Output the (X, Y) coordinate of the center of the cell containing the given text.  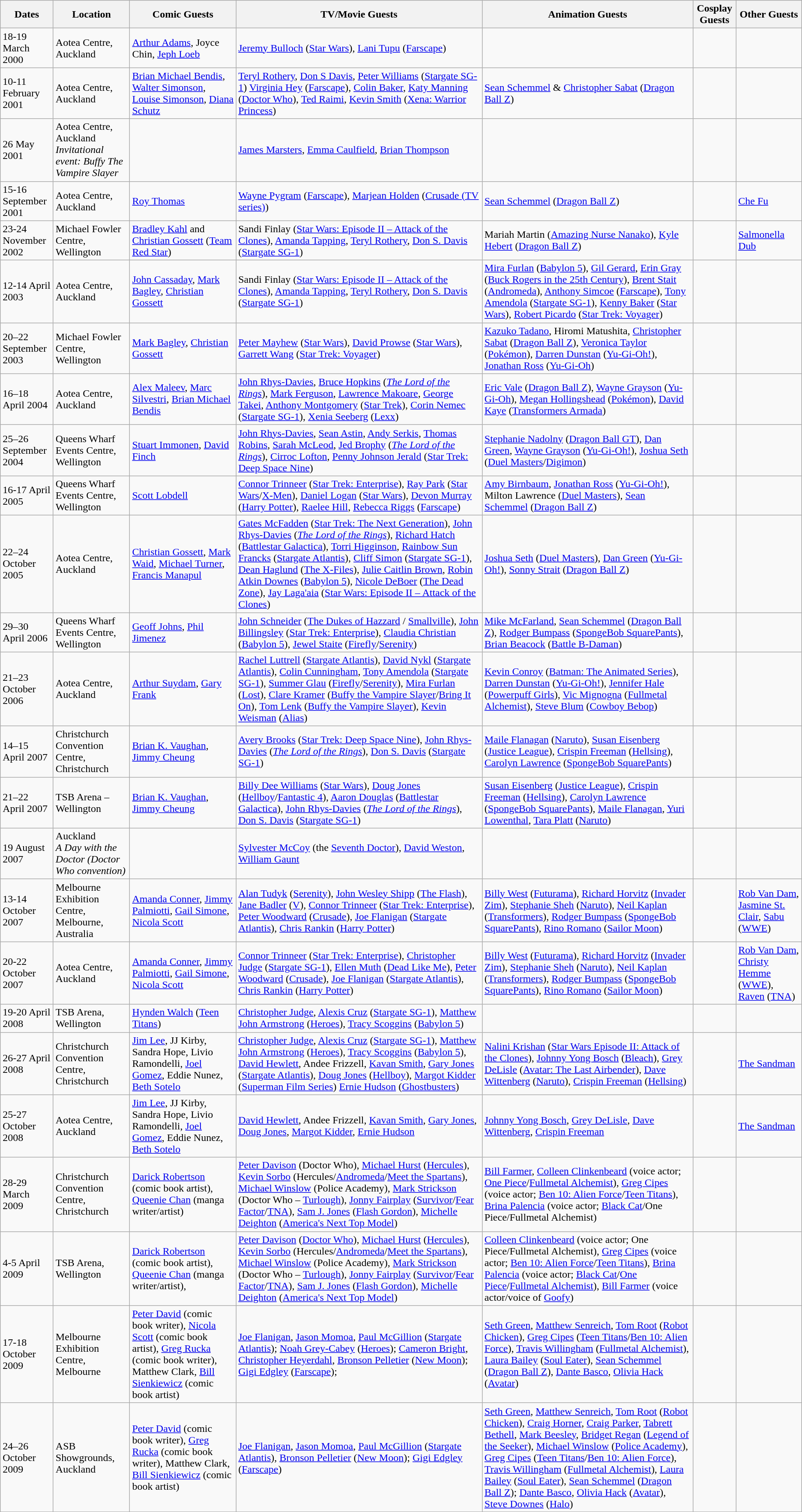
David Hewlett, Andee Frizzell, Kavan Smith, Gary Jones, Doug Jones, Margot Kidder, Ernie Hudson (359, 1126)
Bradley Kahl and Christian Gossett (Team Red Star) (183, 240)
19-20 April 2008 (27, 1018)
Aotea Centre, AucklandInvitational event: Buffy The Vampire Slayer (92, 150)
17-18 October 2009 (27, 1354)
Melbourne Exhibition Centre, Melbourne (92, 1354)
Avery Brooks (Star Trek: Deep Space Nine), John Rhys-Davies (The Lord of the Rings), Don S. Davis (Stargate SG-1) (359, 752)
24–26 October 2009 (27, 1457)
ASB Showgrounds, Auckland (92, 1457)
15-16 September 2001 (27, 201)
20–22 September 2003 (27, 348)
Johnny Yong Bosch, Grey DeLisle, Dave Wittenberg, Crispin Freeman (587, 1126)
Che Fu (769, 201)
10-11 February 2001 (27, 93)
AucklandA Day with the Doctor (Doctor Who convention) (92, 853)
Stuart Immonen, David Finch (183, 450)
21–23 October 2006 (27, 689)
Arthur Suydam, Gary Frank (183, 689)
25-27 October 2008 (27, 1126)
Comic Guests (183, 15)
Scott Lobdell (183, 495)
18-19 March 2000 (27, 48)
Location (92, 15)
Darick Robertson (comic book artist), Queenie Chan (manga writer/artist) (183, 1195)
Maile Flanagan (Naruto), Susan Eisenberg (Justice League), Crispin Freeman (Hellsing), Carolyn Lawrence (SpongeBob SquarePants) (587, 752)
Animation Guests (587, 15)
Joshua Seth (Duel Masters), Dan Green (Yu-Gi-Oh!), Sonny Strait (Dragon Ball Z) (587, 564)
Arthur Adams, Joyce Chin, Jeph Loeb (183, 48)
Sean Schemmel & Christopher Sabat (Dragon Ball Z) (587, 93)
Rob Van Dam, Jasmine St. Clair, Sabu (WWE) (769, 910)
29–30 April 2006 (27, 632)
Alex Maleev, Marc Silvestri, Brian Michael Bendis (183, 399)
Joe Flanigan, Jason Momoa, Paul McGillion (Stargate Atlantis), Bronson Pelletier (New Moon); Gigi Edgley (Farscape) (359, 1457)
Sylvester McCoy (the Seventh Doctor), David Weston, William Gaunt (359, 853)
23-24 November 2002 (27, 240)
Mariah Martin (Amazing Nurse Nanako), Kyle Hebert (Dragon Ball Z) (587, 240)
25–26 September 2004 (27, 450)
Cosplay Guests (715, 15)
Hynden Walch (Teen Titans) (183, 1018)
Christopher Judge, Alexis Cruz (Stargate SG-1), Matthew John Armstrong (Heroes), Tracy Scoggins (Babylon 5) (359, 1018)
Peter David (comic book writer), Greg Rucka (comic book writer), Matthew Clark, Bill Sienkiewicz (comic book artist) (183, 1457)
16-17 April 2005 (27, 495)
Other Guests (769, 15)
James Marsters, Emma Caulfield, Brian Thompson (359, 150)
Stephanie Nadolny (Dragon Ball GT), Dan Green, Wayne Grayson (Yu-Gi-Oh!), Joshua Seth (Duel Masters/Digimon) (587, 450)
Mike McFarland, Sean Schemmel (Dragon Ball Z), Rodger Bumpass (SpongeBob SquarePants), Brian Beacock (Battle B-Daman) (587, 632)
Mark Bagley, Christian Gossett (183, 348)
Peter Mayhew (Star Wars), David Prowse (Star Wars), Garrett Wang (Star Trek: Voyager) (359, 348)
13-14 October 2007 (27, 910)
Amy Birnbaum, Jonathan Ross (Yu-Gi-Oh!), Milton Lawrence (Duel Masters), Sean Schemmel (Dragon Ball Z) (587, 495)
Kazuko Tadano, Hiromi Matushita, Christopher Sabat (Dragon Ball Z), Veronica Taylor (Pokémon), Darren Dunstan (Yu-Gi-Oh!), Jonathan Ross (Yu-Gi-Oh) (587, 348)
19 August 2007 (27, 853)
Salmonella Dub (769, 240)
Darick Robertson (comic book artist), Queenie Chan (manga writer/artist), (183, 1268)
21–22 April 2007 (27, 803)
Melbourne Exhibition Centre, Melbourne, Australia (92, 910)
26 May 2001 (27, 150)
Roy Thomas (183, 201)
26-27 April 2008 (27, 1063)
22–24 October 2005 (27, 564)
Geoff Johns, Phil Jimenez (183, 632)
Wayne Pygram (Farscape), Marjean Holden (Crusade (TV series)) (359, 201)
John Cassaday, Mark Bagley, Christian Gossett (183, 291)
14–15 April 2007 (27, 752)
4-5 April 2009 (27, 1268)
Jeremy Bulloch (Star Wars), Lani Tupu (Farscape) (359, 48)
20-22 October 2007 (27, 973)
TV/Movie Guests (359, 15)
Rob Van Dam, Christy Hemme (WWE), Raven (TNA) (769, 973)
12-14 April 2003 (27, 291)
Eric Vale (Dragon Ball Z), Wayne Grayson (Yu-Gi-Oh), Megan Hollingshead (Pokémon), David Kaye (Transformers Armada) (587, 399)
16–18 April 2004 (27, 399)
TSB Arena – Wellington (92, 803)
Christian Gossett, Mark Waid, Michael Turner, Francis Manapul (183, 564)
Dates (27, 15)
Brian Michael Bendis, Walter Simonson, Louise Simonson, Diana Schutz (183, 93)
Sean Schemmel (Dragon Ball Z) (587, 201)
28-29 March 2009 (27, 1195)
